Scan for the cell matching the given text and deliver its [x, y] coordinate at center. 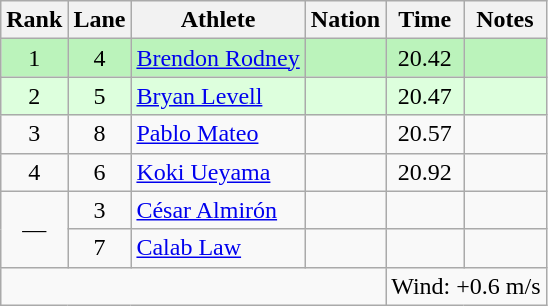
1 [34, 58]
César Almirón [218, 210]
2 [34, 96]
20.57 [425, 134]
Calab Law [218, 248]
Rank [34, 20]
Bryan Levell [218, 96]
20.42 [425, 58]
Pablo Mateo [218, 134]
Time [425, 20]
Koki Ueyama [218, 172]
Lane [100, 20]
— [34, 229]
Athlete [218, 20]
Notes [505, 20]
20.47 [425, 96]
20.92 [425, 172]
6 [100, 172]
8 [100, 134]
Brendon Rodney [218, 58]
Nation [345, 20]
5 [100, 96]
Wind: +0.6 m/s [466, 286]
7 [100, 248]
